Detect which cell encompasses the target text, then output its [X, Y] center coordinate. 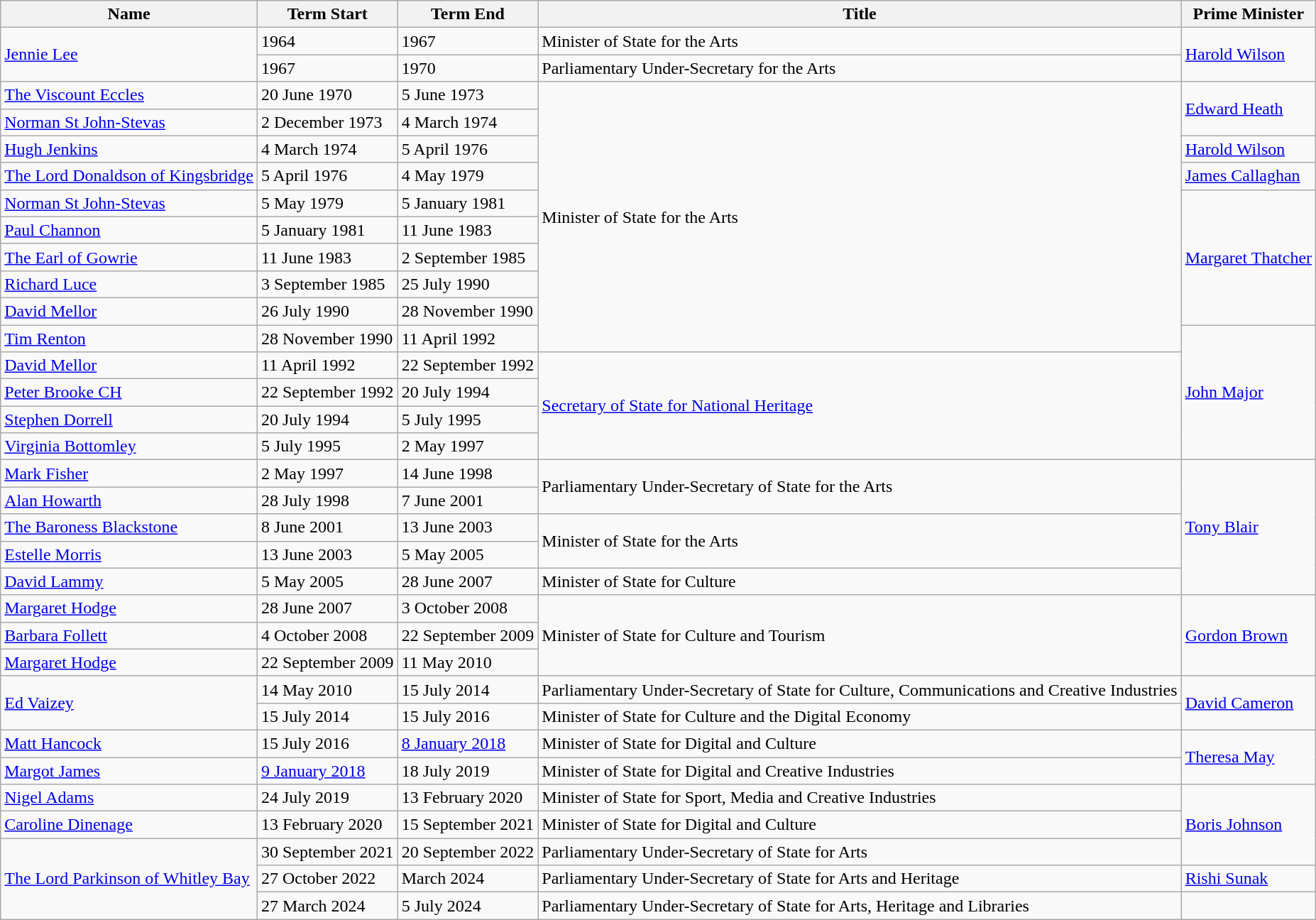
14 May 2010 [327, 689]
4 October 2008 [327, 635]
March 2024 [468, 879]
28 July 1998 [327, 500]
Minister of State for Digital and Creative Industries [860, 770]
Minister of State for Culture and the Digital Economy [860, 716]
9 January 2018 [327, 770]
1964 [327, 41]
Parliamentary Under-Secretary of State for Arts, Heritage and Libraries [860, 906]
1970 [468, 68]
3 September 1985 [327, 284]
Caroline Dinenage [129, 825]
James Callaghan [1248, 176]
Name [129, 14]
Barbara Follett [129, 635]
The Earl of Gowrie [129, 257]
Parliamentary Under-Secretary for the Arts [860, 68]
2 December 1973 [327, 122]
26 July 1990 [327, 311]
5 July 2024 [468, 906]
John Major [1248, 393]
Tim Renton [129, 339]
Boris Johnson [1248, 825]
Gordon Brown [1248, 635]
5 June 1973 [468, 95]
Richard Luce [129, 284]
Jennie Lee [129, 55]
Matt Hancock [129, 743]
Nigel Adams [129, 798]
7 June 2001 [468, 500]
Tony Blair [1248, 527]
David Lammy [129, 581]
4 May 1979 [468, 176]
Alan Howarth [129, 500]
Margot James [129, 770]
25 July 1990 [468, 284]
11 May 2010 [468, 662]
30 September 2021 [327, 852]
Stephen Dorrell [129, 420]
Parliamentary Under-Secretary of State for Culture, Communications and Creative Industries [860, 689]
15 September 2021 [468, 825]
David Cameron [1248, 703]
24 July 2019 [327, 798]
Virginia Bottomley [129, 447]
27 October 2022 [327, 879]
3 October 2008 [468, 608]
Rishi Sunak [1248, 879]
Minister of State for Sport, Media and Creative Industries [860, 798]
Estelle Morris [129, 554]
5 May 1979 [327, 203]
14 June 1998 [468, 473]
Minister of State for Culture and Tourism [860, 635]
2 September 1985 [468, 257]
Parliamentary Under-Secretary of State for Arts and Heritage [860, 879]
The Baroness Blackstone [129, 527]
Secretary of State for National Heritage [860, 406]
Theresa May [1248, 757]
20 September 2022 [468, 852]
Parliamentary Under-Secretary of State for the Arts [860, 487]
Parliamentary Under-Secretary of State for Arts [860, 852]
The Lord Donaldson of Kingsbridge [129, 176]
Peter Brooke CH [129, 393]
Hugh Jenkins [129, 149]
Term End [468, 14]
The Viscount Eccles [129, 95]
18 July 2019 [468, 770]
20 June 1970 [327, 95]
Paul Channon [129, 230]
8 June 2001 [327, 527]
Ed Vaizey [129, 703]
Mark Fisher [129, 473]
Margaret Thatcher [1248, 257]
Minister of State for Culture [860, 581]
Prime Minister [1248, 14]
Title [860, 14]
Edward Heath [1248, 109]
Term Start [327, 14]
The Lord Parkinson of Whitley Bay [129, 879]
27 March 2024 [327, 906]
8 January 2018 [468, 743]
